Search for the cell housing the specified text and yield its (x, y) center coordinate. 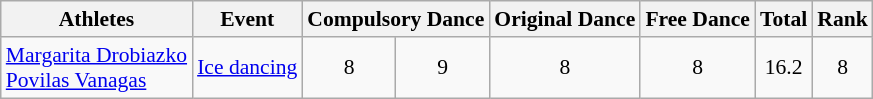
Compulsory Dance (396, 19)
Margarita DrobiazkoPovilas Vanagas (96, 68)
9 (443, 68)
Event (247, 19)
Ice dancing (247, 68)
Total (784, 19)
Rank (842, 19)
16.2 (784, 68)
Original Dance (564, 19)
Athletes (96, 19)
Free Dance (698, 19)
